Provide the (X, Y) coordinate of the cell's center where the given text is located.  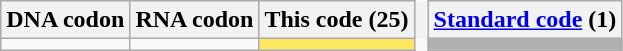
DNA codon (66, 20)
This code (25) (336, 20)
RNA codon (194, 20)
Standard code (1) (525, 20)
